Search for the cell housing the specified text and yield its [X, Y] center coordinate. 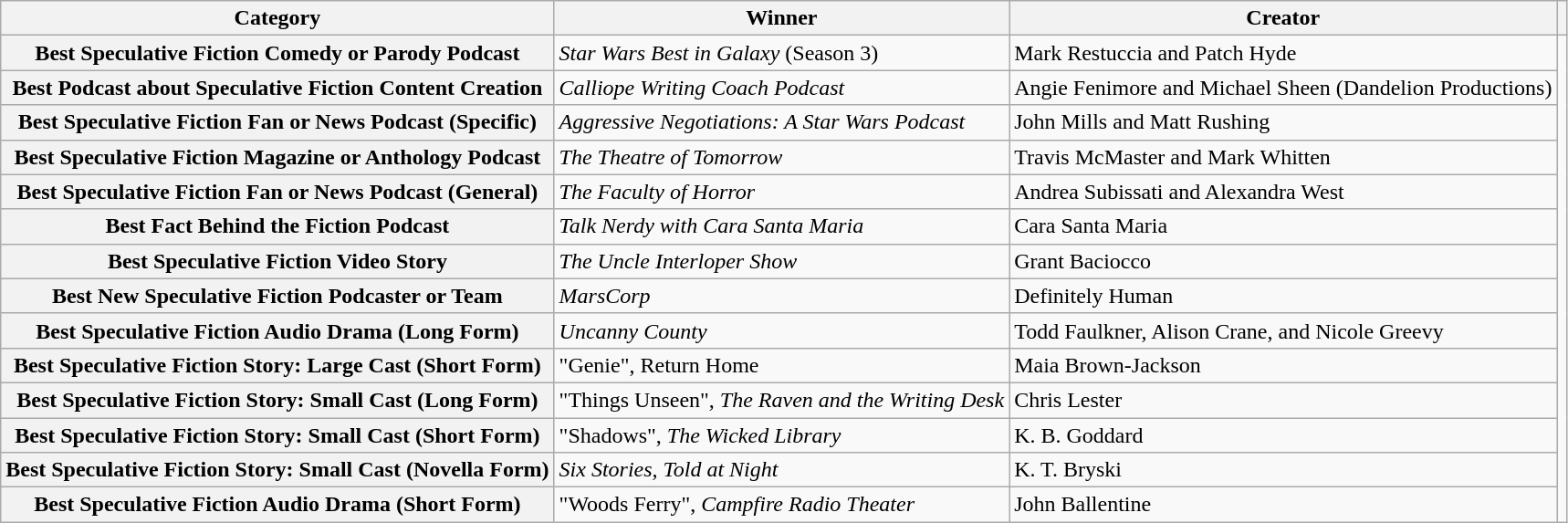
Calliope Writing Coach Podcast [781, 88]
The Theatre of Tomorrow [781, 157]
Best Podcast about Speculative Fiction Content Creation [277, 88]
Cara Santa Maria [1283, 226]
Best Speculative Fiction Story: Small Cast (Novella Form) [277, 470]
MarsCorp [781, 296]
Andrea Subissati and Alexandra West [1283, 192]
K. T. Bryski [1283, 470]
Best Speculative Fiction Story: Large Cast (Short Form) [277, 365]
Chris Lester [1283, 400]
The Uncle Interloper Show [781, 261]
Best Speculative Fiction Fan or News Podcast (General) [277, 192]
Best Speculative Fiction Comedy or Parody Podcast [277, 53]
Best Speculative Fiction Story: Small Cast (Long Form) [277, 400]
Six Stories, Told at Night [781, 470]
Best Speculative Fiction Audio Drama (Long Form) [277, 330]
"Things Unseen", The Raven and the Writing Desk [781, 400]
The Faculty of Horror [781, 192]
Definitely Human [1283, 296]
"Shadows", The Wicked Library [781, 435]
"Woods Ferry", Campfire Radio Theater [781, 505]
John Mills and Matt Rushing [1283, 122]
Uncanny County [781, 330]
Star Wars Best in Galaxy (Season 3) [781, 53]
Mark Restuccia and Patch Hyde [1283, 53]
Best Fact Behind the Fiction Podcast [277, 226]
Best Speculative Fiction Fan or News Podcast (Specific) [277, 122]
K. B. Goddard [1283, 435]
Todd Faulkner, Alison Crane, and Nicole Greevy [1283, 330]
Best Speculative Fiction Video Story [277, 261]
Aggressive Negotiations: A Star Wars Podcast [781, 122]
John Ballentine [1283, 505]
Best Speculative Fiction Story: Small Cast (Short Form) [277, 435]
Angie Fenimore and Michael Sheen (Dandelion Productions) [1283, 88]
Grant Baciocco [1283, 261]
Maia Brown-Jackson [1283, 365]
Creator [1283, 18]
Winner [781, 18]
Category [277, 18]
Travis McMaster and Mark Whitten [1283, 157]
Talk Nerdy with Cara Santa Maria [781, 226]
Best Speculative Fiction Magazine or Anthology Podcast [277, 157]
Best New Speculative Fiction Podcaster or Team [277, 296]
Best Speculative Fiction Audio Drama (Short Form) [277, 505]
"Genie", Return Home [781, 365]
